For the text-containing cell, return its midpoint in (x, y) coordinate format. 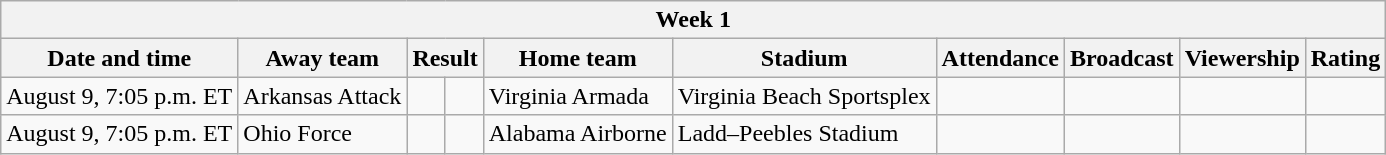
Virginia Beach Sportsplex (804, 96)
Week 1 (694, 20)
Ladd–Peebles Stadium (804, 134)
Stadium (804, 58)
Home team (578, 58)
Virginia Armada (578, 96)
Viewership (1242, 58)
Rating (1345, 58)
Attendance (1000, 58)
Alabama Airborne (578, 134)
Broadcast (1122, 58)
Result (445, 58)
Ohio Force (322, 134)
Away team (322, 58)
Arkansas Attack (322, 96)
Date and time (120, 58)
